Find where the given text appears and provide that cell's center as (X, Y) coordinate. 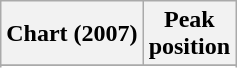
Peakposition (189, 34)
Chart (2007) (72, 34)
